Locate the cell with the specified text and output its [x, y] center coordinate. 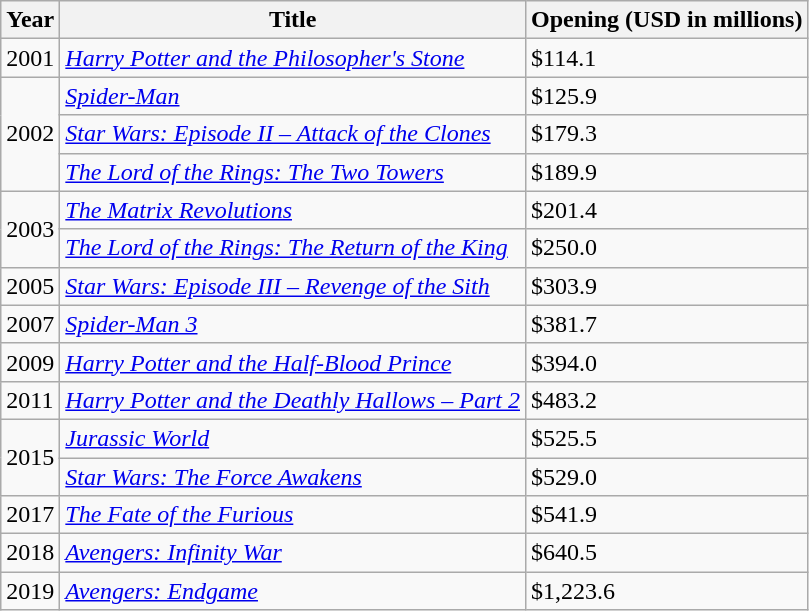
Year [30, 20]
Avengers: Infinity War [293, 553]
The Lord of the Rings: The Two Towers [293, 172]
Star Wars: Episode III – Revenge of the Sith [293, 286]
$189.9 [667, 172]
Harry Potter and the Philosopher's Stone [293, 58]
The Matrix Revolutions [293, 210]
$250.0 [667, 248]
$529.0 [667, 477]
Jurassic World [293, 438]
$541.9 [667, 515]
Opening (USD in millions) [667, 20]
$1,223.6 [667, 591]
2001 [30, 58]
$179.3 [667, 134]
$640.5 [667, 553]
Star Wars: The Force Awakens [293, 477]
2015 [30, 457]
Title [293, 20]
$114.1 [667, 58]
$303.9 [667, 286]
$483.2 [667, 400]
$381.7 [667, 324]
2009 [30, 362]
Spider-Man [293, 96]
2005 [30, 286]
The Fate of the Furious [293, 515]
Star Wars: Episode II – Attack of the Clones [293, 134]
2011 [30, 400]
$394.0 [667, 362]
2019 [30, 591]
Avengers: Endgame [293, 591]
2017 [30, 515]
$525.5 [667, 438]
2002 [30, 134]
Spider-Man 3 [293, 324]
The Lord of the Rings: The Return of the King [293, 248]
$125.9 [667, 96]
Harry Potter and the Half-Blood Prince [293, 362]
2018 [30, 553]
Harry Potter and the Deathly Hallows – Part 2 [293, 400]
$201.4 [667, 210]
2003 [30, 229]
2007 [30, 324]
